Scan for the cell matching the given text and deliver its (x, y) coordinate at center. 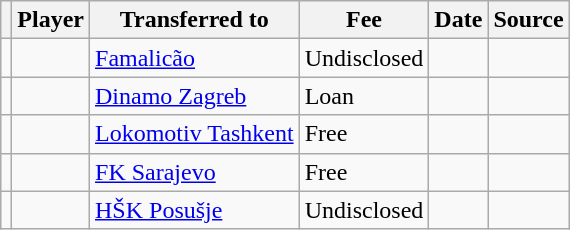
Lokomotiv Tashkent (195, 134)
HŠK Posušje (195, 210)
Loan (364, 96)
Transferred to (195, 20)
Dinamo Zagreb (195, 96)
FK Sarajevo (195, 172)
Source (528, 20)
Fee (364, 20)
Player (51, 20)
Date (458, 20)
Famalicão (195, 58)
